Search for the cell housing the specified text and yield its [x, y] center coordinate. 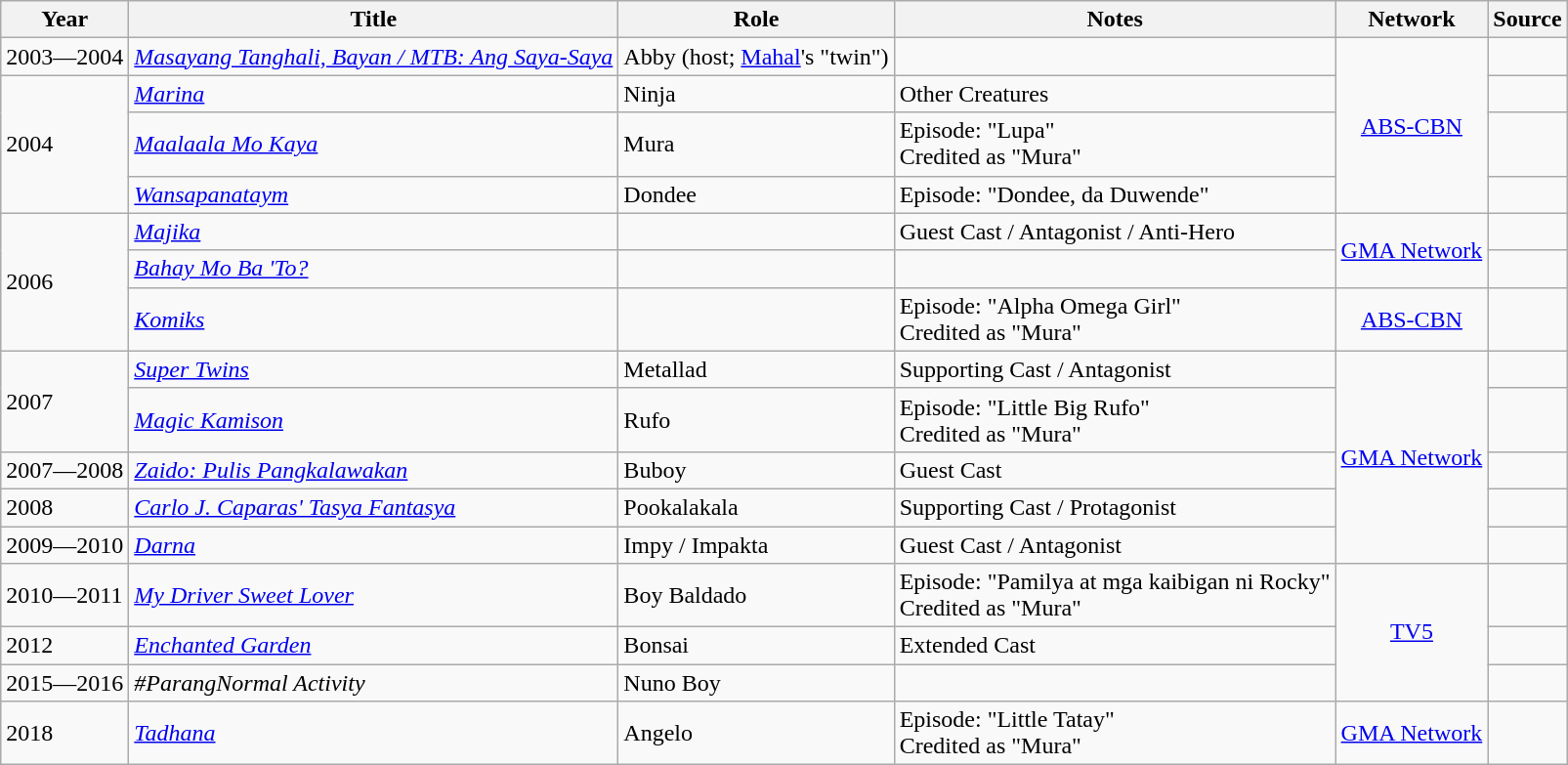
Bonsai [756, 646]
Episode: "Alpha Omega Girl" Credited as "Mura" [1115, 319]
Majika [373, 232]
Guest Cast / Antagonist [1115, 544]
2007—2008 [64, 470]
Network [1412, 20]
Impy / Impakta [756, 544]
Guest Cast / Antagonist / Anti-Hero [1115, 232]
Marina [373, 94]
2010—2011 [64, 596]
Episode: "Dondee, da Duwende" [1115, 194]
Episode: "Little Big Rufo" Credited as "Mura" [1115, 420]
TV5 [1412, 633]
My Driver Sweet Lover [373, 596]
Ninja [756, 94]
Komiks [373, 319]
Magic Kamison [373, 420]
Carlo J. Caparas' Tasya Fantasya [373, 507]
Title [373, 20]
Mura [756, 145]
Extended Cast [1115, 646]
2004 [64, 145]
2007 [64, 401]
Episode: "Lupa" Credited as "Mura" [1115, 145]
Episode: "Little Tatay" Credited as "Mura" [1115, 733]
Other Creatures [1115, 94]
2008 [64, 507]
Super Twins [373, 369]
Masayang Tanghali, Bayan / MTB: Ang Saya-Saya [373, 57]
2003—2004 [64, 57]
Source [1528, 20]
Wansapanataym [373, 194]
Notes [1115, 20]
Angelo [756, 733]
Zaido: Pulis Pangkalawakan [373, 470]
#ParangNormal Activity [373, 683]
Maalaala Mo Kaya [373, 145]
Supporting Cast / Protagonist [1115, 507]
2009—2010 [64, 544]
Tadhana [373, 733]
Episode: "Pamilya at mga kaibigan ni Rocky" Credited as "Mura" [1115, 596]
Guest Cast [1115, 470]
Nuno Boy [756, 683]
Darna [373, 544]
Year [64, 20]
Dondee [756, 194]
Metallad [756, 369]
2015—2016 [64, 683]
Role [756, 20]
2018 [64, 733]
Boy Baldado [756, 596]
Bahay Mo Ba 'To? [373, 269]
Pookalakala [756, 507]
Abby (host; Mahal's "twin") [756, 57]
Rufo [756, 420]
Buboy [756, 470]
2006 [64, 281]
Supporting Cast / Antagonist [1115, 369]
Enchanted Garden [373, 646]
2012 [64, 646]
